Extract the [x, y] coordinate from the center of the cell holding the provided text.  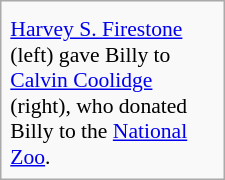
Harvey S. Firestone (left) gave Billy to Calvin Coolidge (right), who donated Billy to the National Zoo. [112, 93]
